Pinpoint the cell where the given text exists, returning its (X, Y) midpoint coordinate. 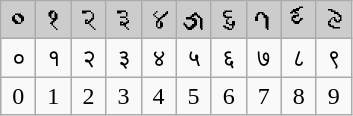
४ (158, 58)
० (18, 58)
𑑗 (264, 20)
𑑒 (88, 20)
𑑔 (158, 20)
3 (124, 96)
८ (298, 58)
4 (158, 96)
३ (124, 58)
6 (228, 96)
𑑖 (228, 20)
8 (298, 96)
𑑐 (18, 20)
𑑕 (194, 20)
2 (88, 96)
५ (194, 58)
𑑙 (334, 20)
5 (194, 96)
९ (334, 58)
२ (88, 58)
𑑑 (54, 20)
𑑓 (124, 20)
0 (18, 96)
१ (54, 58)
9 (334, 96)
7 (264, 96)
६ (228, 58)
𑑘 (298, 20)
1 (54, 96)
७ (264, 58)
